Return the [X, Y] coordinate for the center point of the cell that contains the specified text.  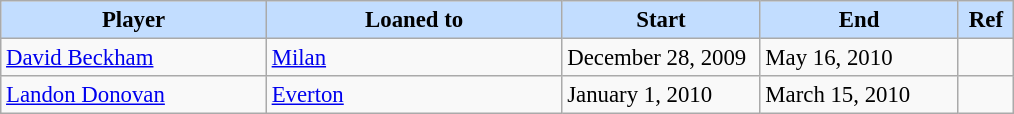
Everton [414, 95]
May 16, 2010 [859, 58]
End [859, 20]
Ref [986, 20]
January 1, 2010 [661, 95]
Start [661, 20]
Landon Donovan [134, 95]
December 28, 2009 [661, 58]
David Beckham [134, 58]
Milan [414, 58]
Player [134, 20]
Loaned to [414, 20]
March 15, 2010 [859, 95]
